Identify which cell holds the provided text, then report its (X, Y) central coordinate. 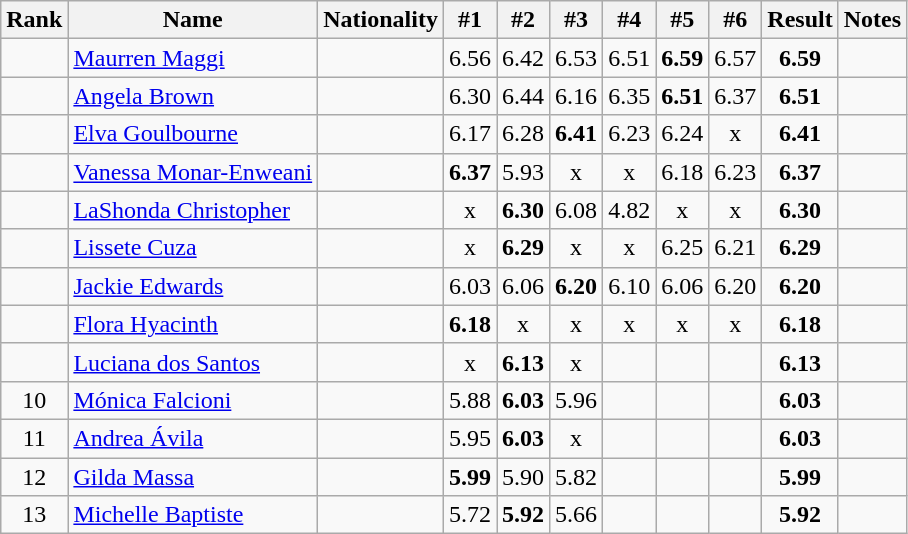
5.96 (576, 400)
#2 (522, 20)
6.53 (576, 58)
Elva Goulbourne (193, 134)
5.66 (576, 515)
5.82 (576, 477)
6.21 (736, 248)
#4 (630, 20)
Mónica Falcioni (193, 400)
#1 (470, 20)
Notes (872, 20)
Flora Hyacinth (193, 324)
6.08 (576, 210)
#6 (736, 20)
Gilda Massa (193, 477)
Jackie Edwards (193, 286)
Andrea Ávila (193, 438)
Result (800, 20)
6.17 (470, 134)
Nationality (381, 20)
#3 (576, 20)
5.88 (470, 400)
Name (193, 20)
Maurren Maggi (193, 58)
6.35 (630, 96)
5.90 (522, 477)
5.93 (522, 172)
6.24 (682, 134)
Vanessa Monar-Enweani (193, 172)
Rank (34, 20)
10 (34, 400)
6.57 (736, 58)
Michelle Baptiste (193, 515)
4.82 (630, 210)
6.44 (522, 96)
6.10 (630, 286)
Angela Brown (193, 96)
5.95 (470, 438)
6.56 (470, 58)
5.72 (470, 515)
11 (34, 438)
LaShonda Christopher (193, 210)
Lissete Cuza (193, 248)
6.25 (682, 248)
6.42 (522, 58)
12 (34, 477)
6.16 (576, 96)
#5 (682, 20)
6.28 (522, 134)
13 (34, 515)
Luciana dos Santos (193, 362)
